Capture the cell that displays the provided text and extract its [x, y] central coordinate. 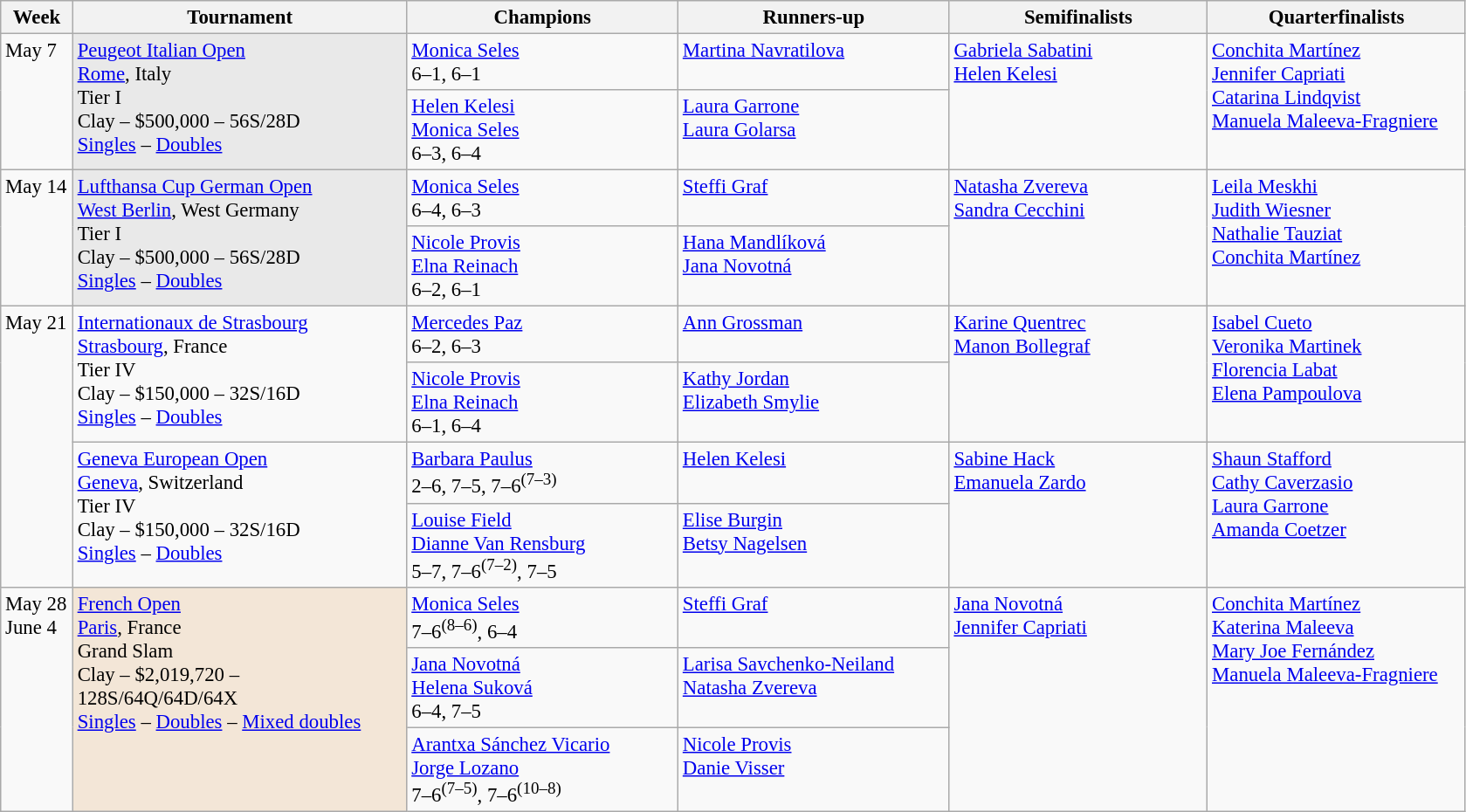
Ann Grossman [814, 335]
Quarterfinalists [1337, 17]
Tournament [239, 17]
Karine Quentrec Manon Bollegraf [1078, 375]
Laura Garrone Laura Golarsa [814, 130]
Jana Novotná Helena Suková6–4, 7–5 [543, 688]
Monica Seles6–1, 6–1 [543, 63]
Martina Navratilova [814, 63]
Monica Seles7–6(8–6), 6–4 [543, 616]
Elise Burgin Betsy Nagelsen [814, 545]
Nicole Provis Elna Reinach6–1, 6–4 [543, 403]
Kathy Jordan Elizabeth Smylie [814, 403]
Conchita Martínez Jennifer Capriati Catarina Lindqvist Manuela Maleeva-Fragniere [1337, 102]
Sabine Hack Emanuela Zardo [1078, 515]
Isabel Cueto Veronika Martinek Florencia Labat Elena Pampoulova [1337, 375]
Lufthansa Cup German OpenWest Berlin, West GermanyTier I Clay – $500,000 – 56S/28DSingles – Doubles [239, 238]
Monica Seles6–4, 6–3 [543, 199]
Jana Novotná Jennifer Capriati [1078, 698]
French OpenParis, FranceGrand SlamClay – $2,019,720 – 128S/64Q/64D/64XSingles – Doubles – Mixed doubles [239, 698]
May 7 [37, 102]
Leila Meskhi Judith Wiesner Nathalie Tauziat Conchita Martínez [1337, 238]
Mercedes Paz6–2, 6–3 [543, 335]
May 14 [37, 238]
May 21 [37, 447]
Gabriela Sabatini Helen Kelesi [1078, 102]
Shaun Stafford Cathy Caverzasio Laura Garrone Amanda Coetzer [1337, 515]
Peugeot Italian OpenRome, ItalyTier I Clay – $500,000 – 56S/28DSingles – Doubles [239, 102]
May 28June 4 [37, 698]
Arantxa Sánchez Vicario Jorge Lozano7–6(7–5), 7–6(10–8) [543, 769]
Week [37, 17]
Geneva European OpenGeneva, SwitzerlandTier IV Clay – $150,000 – 32S/16DSingles – Doubles [239, 515]
Internationaux de StrasbourgStrasbourg, FranceTier IV Clay – $150,000 – 32S/16DSingles – Doubles [239, 375]
Nicole Provis Elna Reinach6–2, 6–1 [543, 266]
Hana Mandlíková Jana Novotná [814, 266]
Runners-up [814, 17]
Conchita Martínez Katerina Maleeva Mary Joe Fernández Manuela Maleeva-Fragniere [1337, 698]
Champions [543, 17]
Semifinalists [1078, 17]
Natasha Zvereva Sandra Cecchini [1078, 238]
Louise Field Dianne Van Rensburg5–7, 7–6(7–2), 7–5 [543, 545]
Helen Kelesi Monica Seles6–3, 6–4 [543, 130]
Larisa Savchenko-Neiland Natasha Zvereva [814, 688]
Helen Kelesi [814, 473]
Nicole Provis Danie Visser [814, 769]
Barbara Paulus2–6, 7–5, 7–6(7–3) [543, 473]
